Locate the cell with the specified text and output its [X, Y] center coordinate. 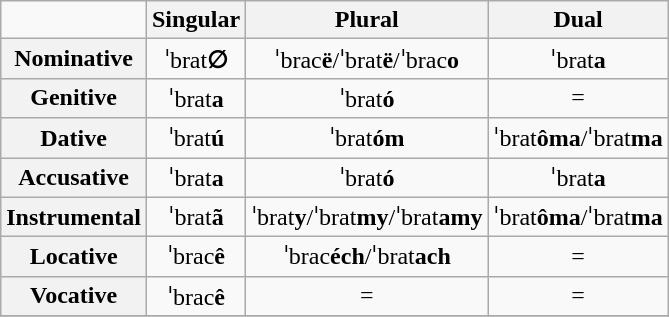
Plural [367, 20]
Dative [74, 138]
Instrumental [74, 217]
Nominative [74, 59]
ˈbratú [196, 138]
ˈbraty/ˈbratmy/ˈbratamy [367, 217]
ˈbrat∅ [196, 59]
ˈbratã [196, 217]
Dual [578, 20]
ˈbratóm [367, 138]
ˈbracë/ˈbratë/ˈbraco [367, 59]
ˈbracéch/ˈbratach [367, 257]
Accusative [74, 178]
Locative [74, 257]
Singular [196, 20]
Genitive [74, 98]
Vocative [74, 296]
